Capture the cell that displays the provided text and extract its [x, y] central coordinate. 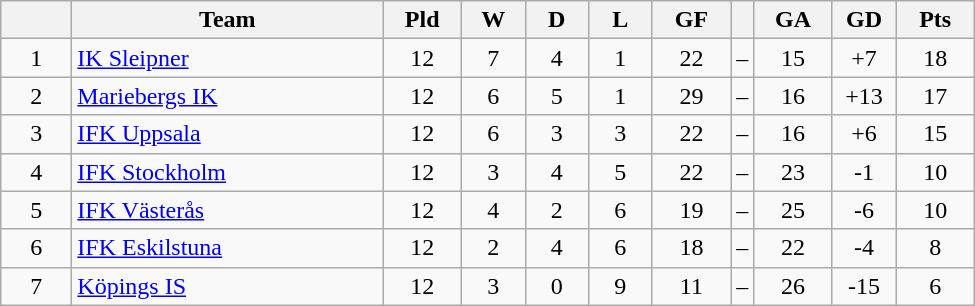
19 [692, 210]
+6 [864, 134]
Pld [422, 20]
GD [864, 20]
W [493, 20]
17 [936, 96]
GF [692, 20]
IFK Eskilstuna [228, 248]
Team [228, 20]
11 [692, 286]
+7 [864, 58]
-4 [864, 248]
0 [557, 286]
L [621, 20]
IFK Stockholm [228, 172]
Köpings IS [228, 286]
25 [794, 210]
26 [794, 286]
IFK Uppsala [228, 134]
8 [936, 248]
Pts [936, 20]
GA [794, 20]
D [557, 20]
29 [692, 96]
IK Sleipner [228, 58]
-6 [864, 210]
23 [794, 172]
IFK Västerås [228, 210]
-15 [864, 286]
Mariebergs IK [228, 96]
+13 [864, 96]
9 [621, 286]
-1 [864, 172]
